Scan for the cell matching the given text and deliver its [x, y] coordinate at center. 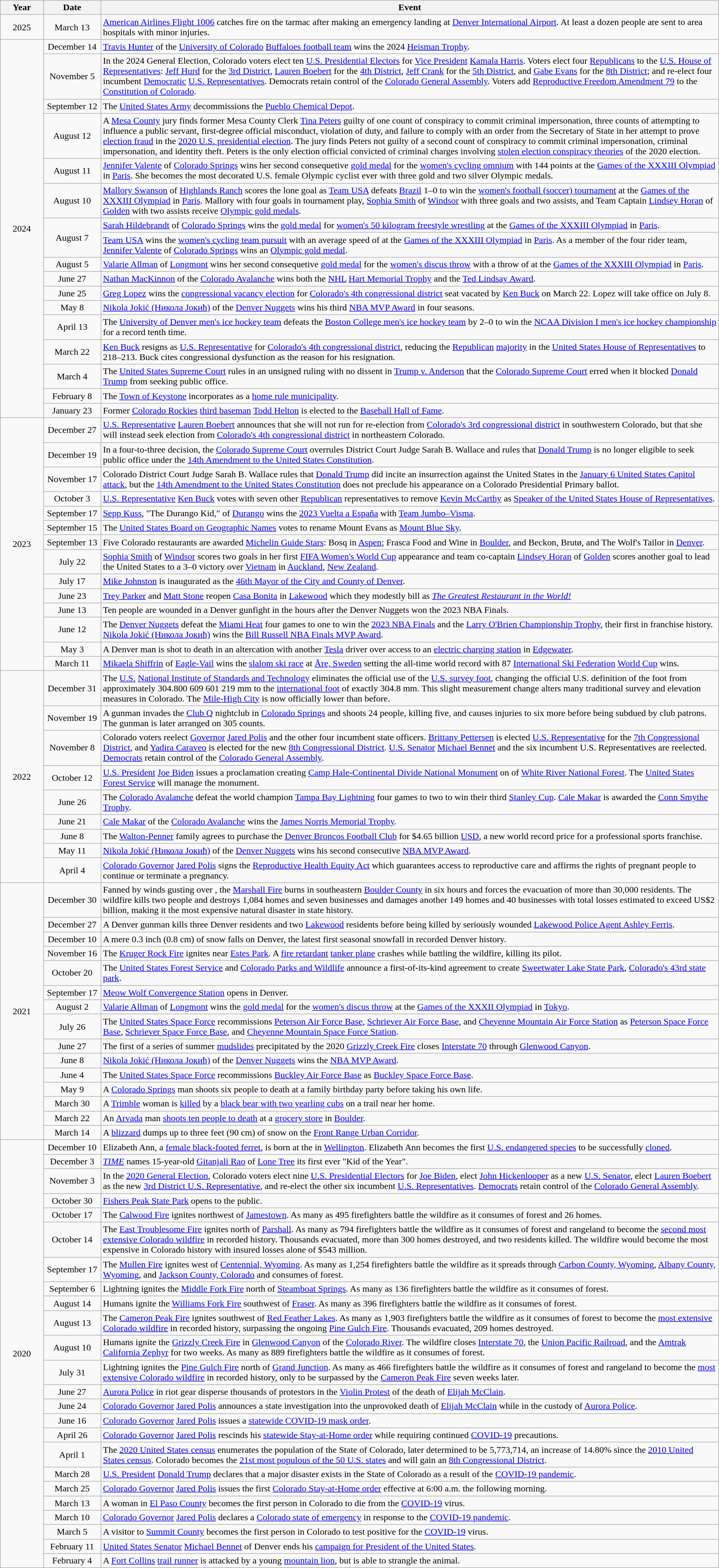
Travis Hunter of the University of Colorado Buffaloes football team wins the 2024 Heisman Trophy. [410, 47]
June 21 [72, 822]
Valarie Allman of Longmont wins the gold medal for the women's discus throw at the Games of the XXXII Olympiad in Tokyo. [410, 1007]
January 23 [72, 410]
2020 [22, 1354]
November 16 [72, 954]
Trey Parker and Matt Stone reopen Casa Bonita in Lakewood which they modestly bill as The Greatest Restaurant in the World! [410, 595]
September 15 [72, 528]
March 4 [72, 377]
Lightning ignites the Middle Fork Fire north of Steamboat Springs. As many as 136 firefighters battle the wildfire as it consumes of forest. [410, 1289]
Fishers Peak State Park opens to the public. [410, 1200]
Nathan MacKinnon of the Colorado Avalanche wins both the NHL Hart Memorial Trophy and the Ted Lindsay Award. [410, 279]
March 11 [72, 664]
Year [22, 8]
November 19 [72, 718]
April 13 [72, 327]
April 1 [72, 1455]
October 12 [72, 778]
The Kruger Rock Fire ignites near Estes Park. A fire retardant tanker plane crashes while battling the wildfire, killing its pilot. [410, 954]
July 26 [72, 1026]
Colorado Governor Jared Polis announces a state investigation into the unprovoked death of Elijah McClain while in the custody of Aurora Police. [410, 1406]
July 22 [72, 562]
A mere 0.3 inch (0.8 cm) of snow falls on Denver, the latest first seasonal snowfall in recorded Denver history. [410, 939]
July 31 [72, 1372]
March 5 [72, 1532]
A visitor to Summit County becomes the first person in Colorado to test positive for the COVID-19 virus. [410, 1532]
June 4 [72, 1075]
September 13 [72, 542]
February 11 [72, 1546]
May 8 [72, 308]
June 13 [72, 610]
Meow Wolf Convergence Station opens in Denver. [410, 993]
December 19 [72, 455]
December 30 [72, 900]
June 25 [72, 293]
August 13 [72, 1323]
July 17 [72, 581]
December 3 [72, 1161]
A woman in El Paso County becomes the first person in Colorado to die from the COVID-19 virus. [410, 1503]
March 10 [72, 1518]
An Arvada man shoots ten people to death at a grocery store in Boulder. [410, 1118]
March 25 [72, 1488]
United States Senator Michael Bennet of Denver ends his campaign for President of the United States. [410, 1546]
A Denver man is shot to death in an altercation with another Tesla driver over access to an electric charging station in Edgewater. [410, 649]
The Calwood Fire ignites northwest of Jamestown. As many as 495 firefighters battle the wildfire as it consumes of forest and 26 homes. [410, 1215]
March 14 [72, 1133]
Humans ignite the Williams Fork Fire southwest of Fraser. As many as 396 firefighters battle the wildfire as it consumes of forest. [410, 1303]
February 8 [72, 396]
Aurora Police in riot gear disperse thousands of protestors in the Violin Protest of the death of Elijah McClain. [410, 1392]
March 30 [72, 1104]
Colorado Governor Jared Polis declares a Colorado state of emergency in response to the COVID-19 pandemic. [410, 1518]
November 3 [72, 1181]
October 17 [72, 1215]
2022 [22, 777]
March 28 [72, 1474]
A Trimble woman is killed by a black bear with two yearling cubs on a trail near her home. [410, 1104]
June 12 [72, 630]
June 16 [72, 1421]
June 24 [72, 1406]
The first of a series of summer mudslides precipitated by the 2020 Grizzly Creek Fire closes Interstate 70 through Glenwood Canyon. [410, 1046]
A blizzard dumps up to three feet (90 cm) of snow on the Front Range Urban Corridor. [410, 1133]
TIME names 15-year-old Gitanjali Rao of Lone Tree its first ever "Kid of the Year". [410, 1161]
Mike Johnston is inaugurated as the 46th Mayor of the City and County of Denver. [410, 581]
The United States Space Force recommissions Buckley Air Force Base as Buckley Space Force Base. [410, 1075]
August 12 [72, 136]
November 17 [72, 479]
Cale Makar of the Colorado Avalanche wins the James Norris Memorial Trophy. [410, 822]
October 14 [72, 1240]
Colorado Governor Jared Polis issues the first Colorado Stay-at-Home order effective at 6:00 a.m. the following morning. [410, 1488]
October 30 [72, 1200]
June 23 [72, 595]
August 2 [72, 1007]
August 14 [72, 1303]
June 26 [72, 802]
Sarah Hildebrandt of Colorado Springs wins the gold medal for women's 50 kilogram freestyle wrestling at the Games of the XXXIII Olympiad in Paris. [410, 225]
November 8 [72, 748]
November 5 [72, 77]
October 20 [72, 973]
2024 [22, 229]
August 7 [72, 237]
Former Colorado Rockies third baseman Todd Helton is elected to the Baseball Hall of Fame. [410, 410]
May 11 [72, 851]
The United States Board on Geographic Names votes to rename Mount Evans as Mount Blue Sky. [410, 528]
The United States Army decommissions the Pueblo Chemical Depot. [410, 106]
A Denver gunman kills three Denver residents and two Lakewood residents before being killed by seriously wounded Lakewood Police Agent Ashley Ferris. [410, 924]
Date [72, 8]
U.S. President Donald Trump declares that a major disaster exists in the State of Colorado as a result of the COVID-19 pandemic. [410, 1474]
2025 [22, 27]
April 26 [72, 1435]
October 3 [72, 499]
December 31 [72, 688]
December 14 [72, 47]
Nikola Jokić (Никола Јокић) of the Denver Nuggets wins the NBA MVP Award. [410, 1060]
September 12 [72, 106]
Nikola Jokić (Никола Јокић) of the Denver Nuggets wins his third NBA MVP Award in four seasons. [410, 308]
Ten people are wounded in a Denver gunfight in the hours after the Denver Nuggets won the 2023 NBA Finals. [410, 610]
August 11 [72, 171]
Event [410, 8]
September 6 [72, 1289]
A Fort Collins trail runner is attacked by a young mountain lion, but is able to strangle the animal. [410, 1561]
The Town of Keystone incorporates as a home rule municipality. [410, 396]
2021 [22, 1011]
May 9 [72, 1089]
Nikola Jokić (Никола Јокић) of the Denver Nuggets wins his second consecutive NBA MVP Award. [410, 851]
May 3 [72, 649]
2023 [22, 544]
April 4 [72, 870]
February 4 [72, 1561]
August 5 [72, 264]
Colorado Governor Jared Polis rescinds his statewide Stay-at-Home order while requiring continued COVID-19 precautions. [410, 1435]
Sepp Kuss, "The Durango Kid," of Durango wins the 2023 Vuelta a España with Team Jumbo–Visma. [410, 513]
A Colorado Springs man shoots six people to death at a family birthday party before taking his own life. [410, 1089]
Colorado Governor Jared Polis issues a statewide COVID-19 mask order. [410, 1421]
